Output the [x, y] coordinate of the center of the cell containing the given text.  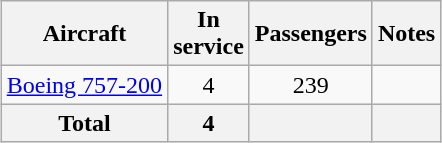
Inservice [209, 34]
239 [310, 85]
Aircraft [84, 34]
Notes [406, 34]
Passengers [310, 34]
Total [84, 123]
Boeing 757-200 [84, 85]
